Provide the [X, Y] coordinate of the cell's center where the given text is located.  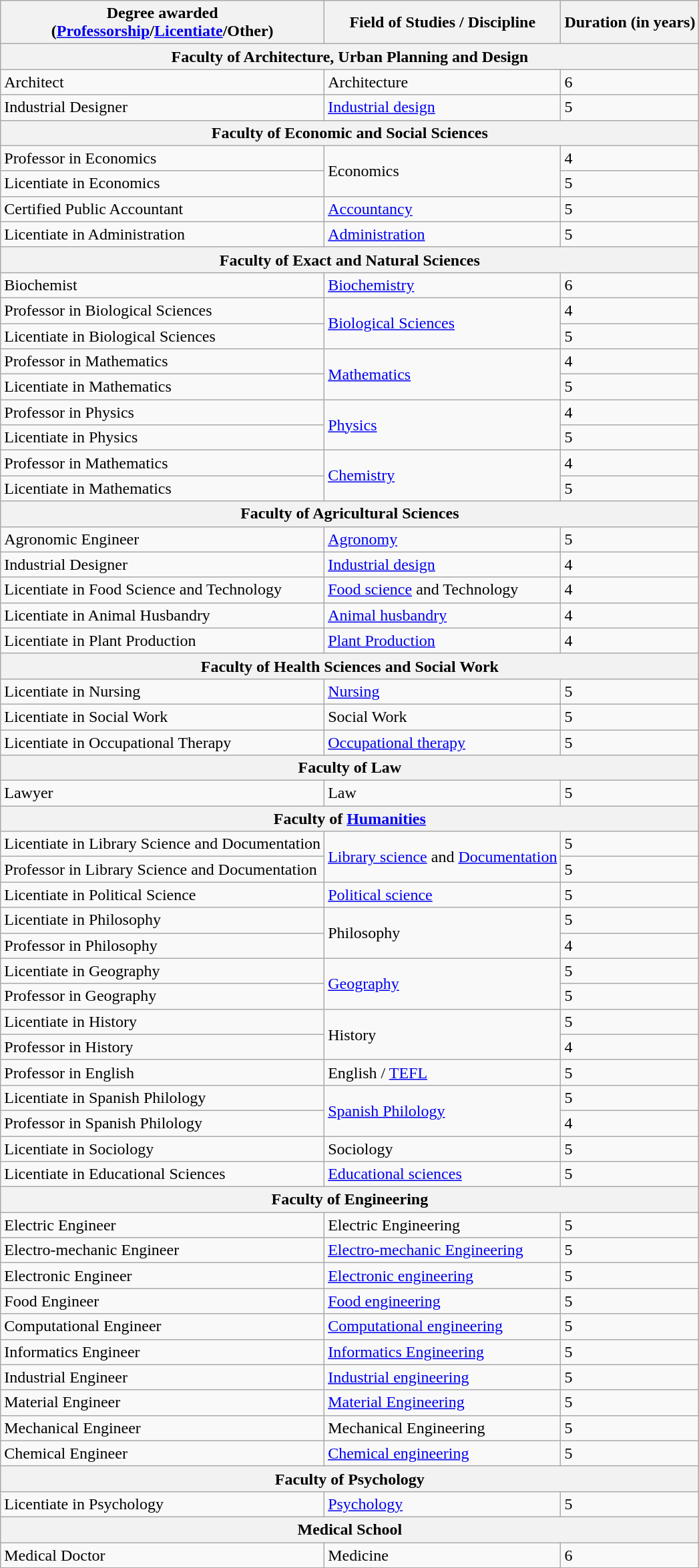
Degree awarded(Professorship/Licentiate/Other) [163, 23]
Licentiate in Food Science and Technology [163, 590]
Nursing [443, 691]
Food Engineer [163, 1301]
Licentiate in Sociology [163, 1148]
Sociology [443, 1148]
Professor in Physics [163, 412]
Biochemistry [443, 285]
Medical Doctor [163, 1555]
Licentiate in Philosophy [163, 920]
Accountancy [443, 209]
Biological Sciences [443, 323]
Social Work [443, 717]
Industrial engineering [443, 1377]
Informatics Engineering [443, 1352]
History [443, 1034]
Material Engineering [443, 1403]
Educational sciences [443, 1174]
Food engineering [443, 1301]
Faculty of Humanities [350, 819]
Agronomy [443, 539]
Faculty of Psychology [350, 1479]
Licentiate in Nursing [163, 691]
Electronic Engineer [163, 1276]
Duration (in years) [630, 23]
Faculty of Engineering [350, 1200]
Licentiate in Animal Husbandry [163, 615]
Licentiate in Plant Production [163, 641]
Faculty of Law [350, 768]
Spanish Philology [443, 1110]
Licentiate in Social Work [163, 717]
Medicine [443, 1555]
Professor in English [163, 1072]
Animal husbandry [443, 615]
Faculty of Agricultural Sciences [350, 514]
Professor in Biological Sciences [163, 310]
Library science and Documentation [443, 857]
Informatics Engineer [163, 1352]
English / TEFL [443, 1072]
Licentiate in Library Science and Documentation [163, 844]
Chemistry [443, 476]
Chemical Engineer [163, 1453]
Chemical engineering [443, 1453]
Professor in History [163, 1047]
Licentiate in Physics [163, 438]
Electric Engineer [163, 1225]
Licentiate in Biological Sciences [163, 336]
Licentiate in Political Science [163, 895]
Faculty of Architecture, Urban Planning and Design [350, 57]
Licentiate in Economics [163, 183]
Political science [443, 895]
Licentiate in Occupational Therapy [163, 743]
Philosophy [443, 933]
Licentiate in Administration [163, 234]
Medical School [350, 1529]
Mathematics [443, 374]
Agronomic Engineer [163, 539]
Professor in Spanish Philology [163, 1123]
Architect [163, 82]
Food science and Technology [443, 590]
Electro-mechanic Engineer [163, 1250]
Mechanical Engineering [443, 1428]
Licentiate in History [163, 1022]
Plant Production [443, 641]
Certified Public Accountant [163, 209]
Electric Engineering [443, 1225]
Faculty of Exact and Natural Sciences [350, 260]
Industrial Engineer [163, 1377]
Lawyer [163, 793]
Economics [443, 171]
Field of Studies / Discipline [443, 23]
Licentiate in Geography [163, 971]
Biochemist [163, 285]
Faculty of Health Sciences and Social Work [350, 666]
Geography [443, 984]
Physics [443, 425]
Computational engineering [443, 1326]
Professor in Philosophy [163, 945]
Licentiate in Spanish Philology [163, 1098]
Material Engineer [163, 1403]
Law [443, 793]
Electro-mechanic Engineering [443, 1250]
Licentiate in Educational Sciences [163, 1174]
Administration [443, 234]
Mechanical Engineer [163, 1428]
Computational Engineer [163, 1326]
Psychology [443, 1504]
Occupational therapy [443, 743]
Professor in Geography [163, 996]
Professor in Library Science and Documentation [163, 869]
Professor in Economics [163, 158]
Architecture [443, 82]
Licentiate in Psychology [163, 1504]
Faculty of Economic and Social Sciences [350, 133]
Electronic engineering [443, 1276]
